Extract the (x, y) coordinate from the center of the cell holding the provided text.  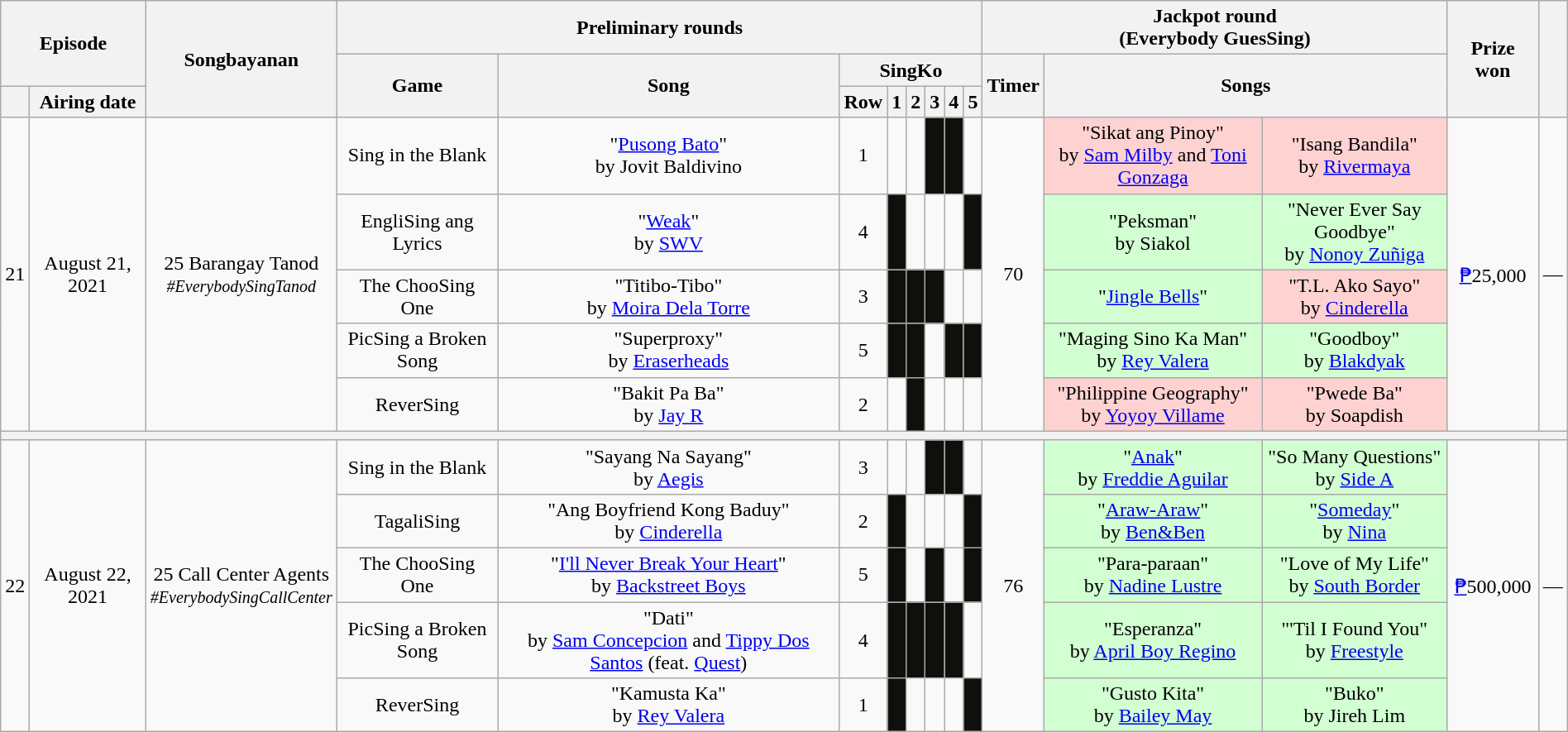
Jackpot round(Everybody GuesSing) (1215, 28)
25 Call Center Agents#EverybodySingCallCenter (241, 586)
Episode (74, 43)
"Para-paraan"by Nadine Lustre (1153, 574)
"'Til I Found You"by Freestyle (1355, 640)
Game (417, 86)
"Esperanza"by April Boy Regino (1153, 640)
Timer (1014, 86)
₱500,000 (1493, 586)
"I'll Never Break Your Heart"by Backstreet Boys (668, 574)
₱25,000 (1493, 275)
"Ang Boyfriend Kong Baduy"by Cinderella (668, 521)
Airing date (88, 102)
22 (15, 586)
August 21, 2021 (88, 275)
"Kamusta Ka"by Rey Valera (668, 705)
"Sikat ang Pinoy"by Sam Milby and Toni Gonzaga (1153, 155)
"Pwede Ba"by Soapdish (1355, 404)
Songs (1246, 86)
Row (863, 102)
25 Barangay Tanod#EverybodySingTanod (241, 275)
Song (668, 86)
SingKo (911, 70)
"Anak"by Freddie Aguilar (1153, 466)
"Buko"by Jireh Lim (1355, 705)
TagaliSing (417, 521)
"Weak"by SWV (668, 232)
"Gusto Kita"by Bailey May (1153, 705)
76 (1014, 586)
Preliminary rounds (660, 28)
"Isang Bandila"by Rivermaya (1355, 155)
EngliSing ang Lyrics (417, 232)
"So Many Questions"by Side A (1355, 466)
"Maging Sino Ka Man"by Rey Valera (1153, 351)
"Philippine Geography"by Yoyoy Villame (1153, 404)
"Superproxy"by Eraserheads (668, 351)
"Dati"by Sam Concepcion and Tippy Dos Santos (feat. Quest) (668, 640)
"Jingle Bells" (1153, 296)
"Never Ever Say Goodbye"by Nonoy Zuñiga (1355, 232)
"Titibo-Tibo"by Moira Dela Torre (668, 296)
"Peksman"by Siakol (1153, 232)
Songbayanan (241, 60)
"Pusong Bato"by Jovit Baldivino (668, 155)
"Goodboy"by Blakdyak (1355, 351)
"Araw-Araw"by Ben&Ben (1153, 521)
"T.L. Ako Sayo"by Cinderella (1355, 296)
"Bakit Pa Ba"by Jay R (668, 404)
"Sayang Na Sayang"by Aegis (668, 466)
"Love of My Life" by South Border (1355, 574)
Prize won (1493, 60)
"Someday"by Nina (1355, 521)
21 (15, 275)
70 (1014, 275)
August 22, 2021 (88, 586)
